Return (X, Y) of the center of cell containing provided text 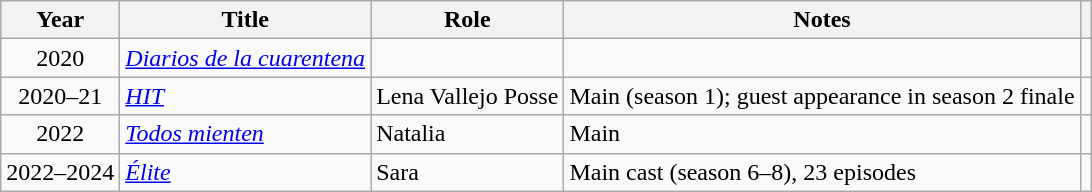
Élite (246, 172)
Natalia (468, 134)
Year (60, 20)
Role (468, 20)
2022–2024 (60, 172)
Diarios de la cuarentena (246, 58)
Main cast (season 6–8), 23 episodes (822, 172)
Sara (468, 172)
Main (season 1); guest appearance in season 2 finale (822, 96)
Lena Vallejo Posse (468, 96)
2020 (60, 58)
Title (246, 20)
2022 (60, 134)
Todos mienten (246, 134)
2020–21 (60, 96)
Notes (822, 20)
Main (822, 134)
HIT (246, 96)
